Detect which cell encompasses the target text, then output its (X, Y) center coordinate. 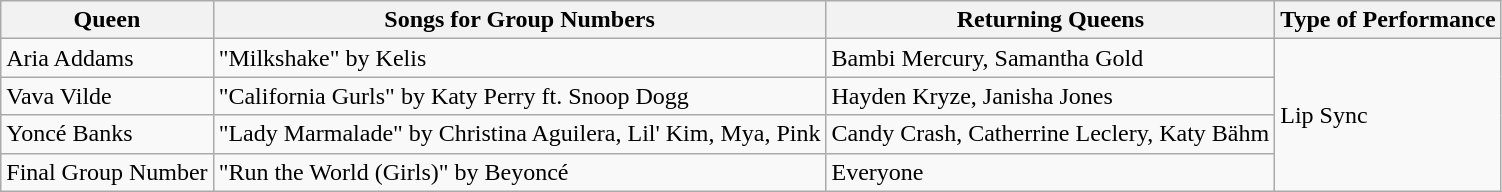
"Milkshake" by Kelis (520, 58)
Bambi Mercury, Samantha Gold (1050, 58)
Type of Performance (1388, 20)
Everyone (1050, 172)
Aria Addams (107, 58)
Candy Crash, Catherrine Leclery, Katy Bähm (1050, 134)
"Run the World (Girls)" by Beyoncé (520, 172)
Final Group Number (107, 172)
"California Gurls" by Katy Perry ft. Snoop Dogg (520, 96)
Songs for Group Numbers (520, 20)
Lip Sync (1388, 115)
Hayden Kryze, Janisha Jones (1050, 96)
"Lady Marmalade" by Christina Aguilera, Lil' Kim, Mya, Pink (520, 134)
Yoncé Banks (107, 134)
Returning Queens (1050, 20)
Queen (107, 20)
Vava Vilde (107, 96)
